Extract the [x, y] coordinate from the center of the cell holding the provided text.  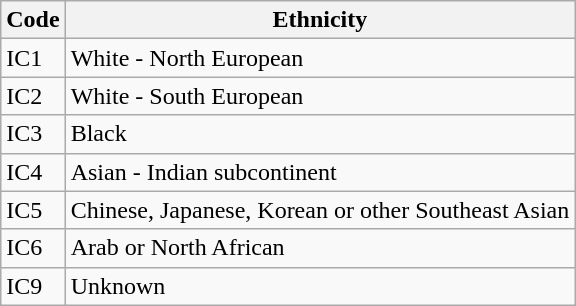
IC2 [33, 96]
IC1 [33, 58]
Chinese, Japanese, Korean or other Southeast Asian [320, 210]
Asian - Indian subcontinent [320, 172]
Unknown [320, 286]
IC4 [33, 172]
IC3 [33, 134]
IC6 [33, 248]
White - North European [320, 58]
White - South European [320, 96]
IC5 [33, 210]
IC9 [33, 286]
Black [320, 134]
Arab or North African [320, 248]
Code [33, 20]
Ethnicity [320, 20]
